Return the (x, y) coordinate for the center point of the cell that contains the specified text.  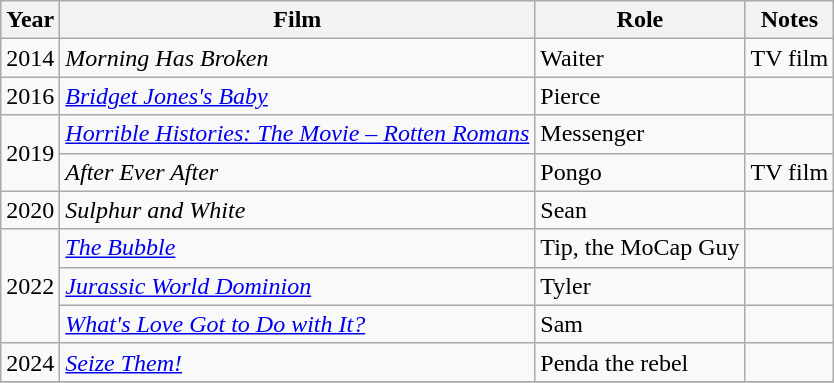
2020 (30, 210)
Horrible Histories: The Movie – Rotten Romans (298, 134)
Penda the rebel (640, 362)
Notes (790, 20)
Bridget Jones's Baby (298, 96)
Tip, the MoCap Guy (640, 248)
Jurassic World Dominion (298, 286)
Sulphur and White (298, 210)
Sean (640, 210)
Pierce (640, 96)
Seize Them! (298, 362)
The Bubble (298, 248)
2014 (30, 58)
2016 (30, 96)
Waiter (640, 58)
Messenger (640, 134)
2019 (30, 153)
After Ever After (298, 172)
What's Love Got to Do with It? (298, 324)
Pongo (640, 172)
Sam (640, 324)
Role (640, 20)
Morning Has Broken (298, 58)
2022 (30, 286)
Tyler (640, 286)
Year (30, 20)
Film (298, 20)
2024 (30, 362)
